Capture the cell that displays the provided text and extract its [X, Y] central coordinate. 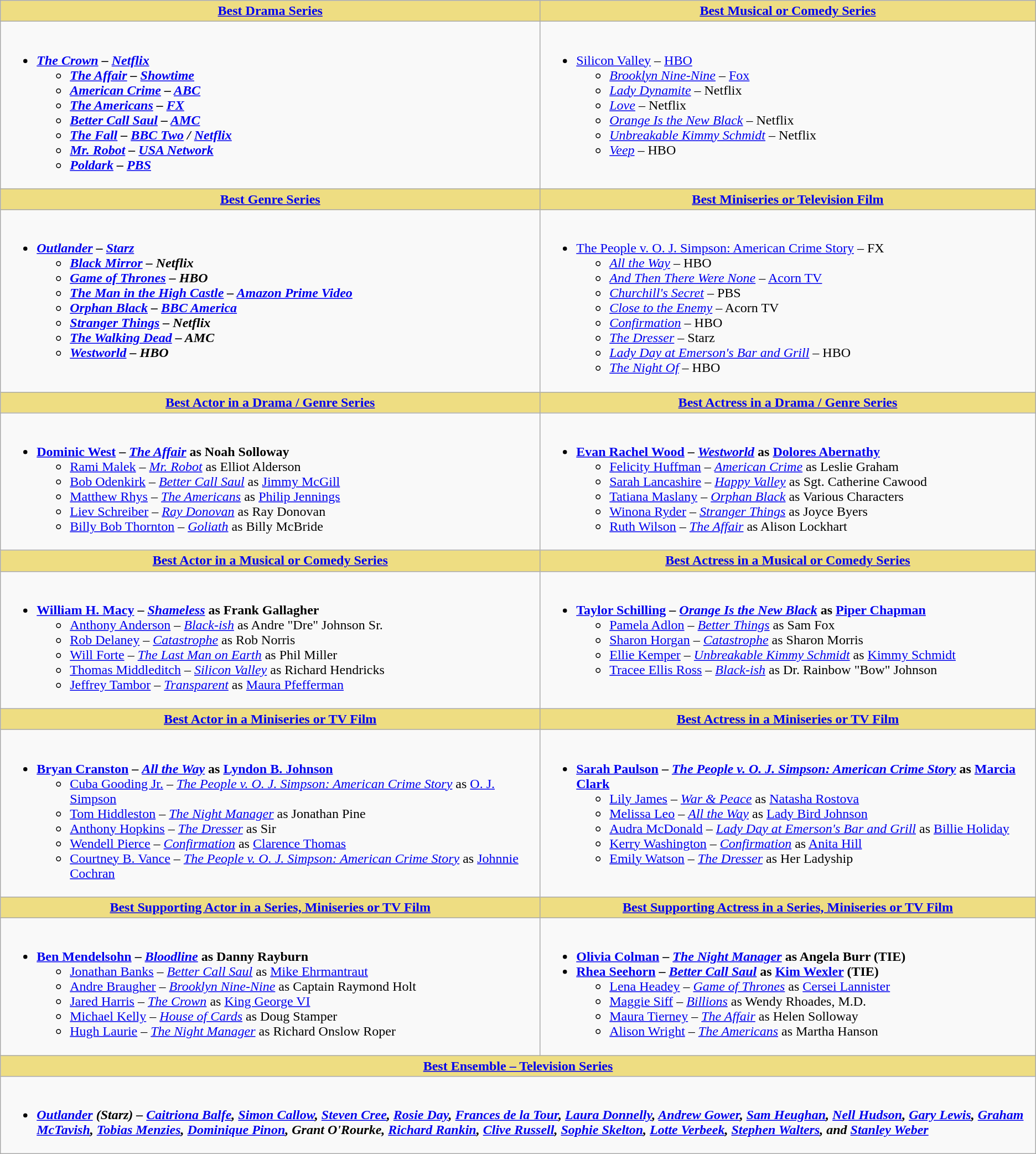
Best Supporting Actor in a Series, Miniseries or TV Film [270, 907]
Best Drama Series [270, 11]
Best Actor in a Drama / Genre Series [270, 402]
Best Ensemble – Television Series [518, 1065]
Best Actress in a Miniseries or TV Film [788, 719]
Best Supporting Actress in a Series, Miniseries or TV Film [788, 907]
Best Musical or Comedy Series [788, 11]
Best Actor in a Musical or Comedy Series [270, 561]
Best Actress in a Musical or Comedy Series [788, 561]
Best Miniseries or Television Film [788, 199]
Best Genre Series [270, 199]
Best Actor in a Miniseries or TV Film [270, 719]
Best Actress in a Drama / Genre Series [788, 402]
